Determine the [x, y] coordinate at the center of the cell enclosing the given text.  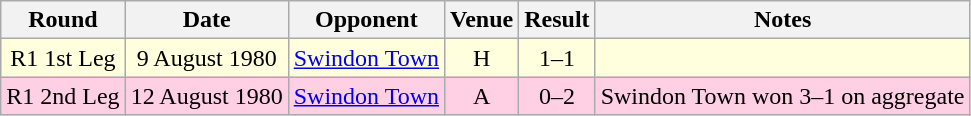
Swindon Town won 3–1 on aggregate [782, 96]
R1 2nd Leg [63, 96]
Notes [782, 20]
Date [206, 20]
R1 1st Leg [63, 58]
Opponent [366, 20]
A [482, 96]
1–1 [557, 58]
9 August 1980 [206, 58]
Result [557, 20]
0–2 [557, 96]
Round [63, 20]
Venue [482, 20]
12 August 1980 [206, 96]
H [482, 58]
